Capture the cell that displays the provided text and extract its [x, y] central coordinate. 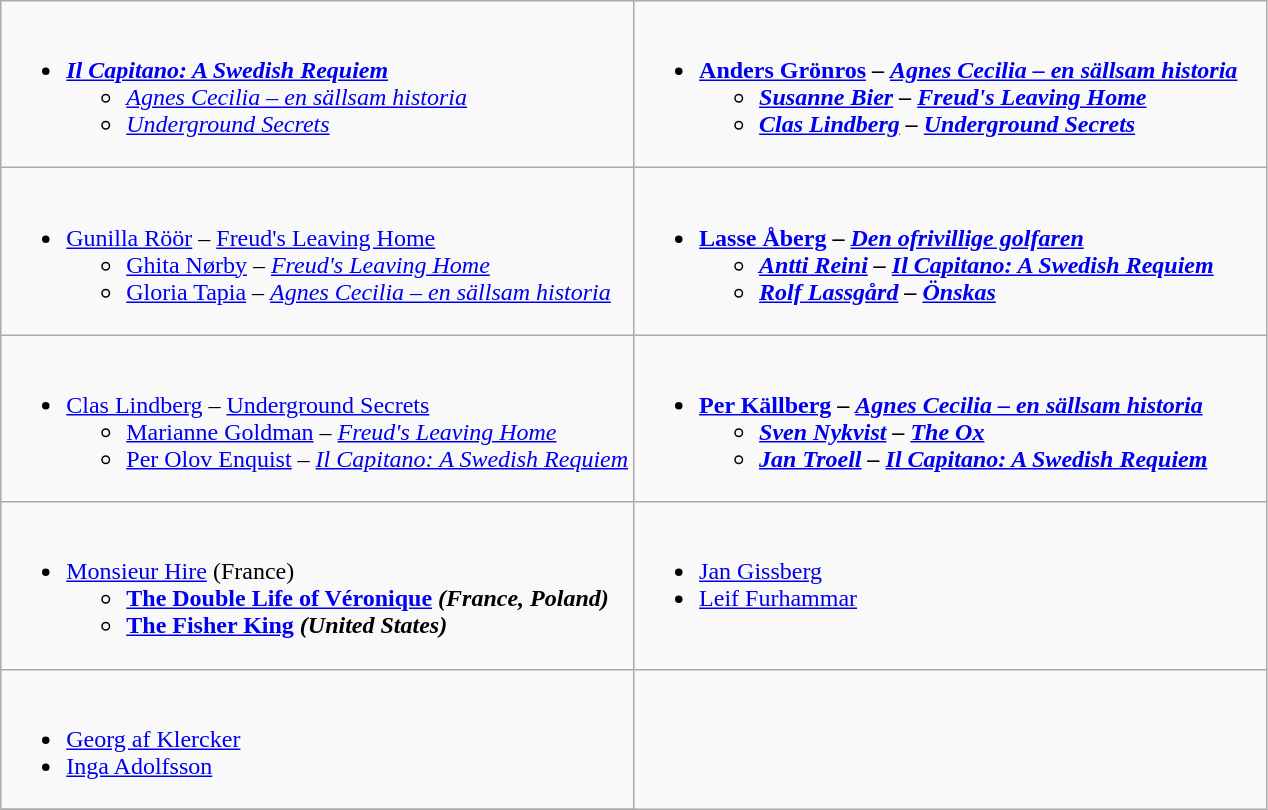
Anders Grönros – Agnes Cecilia – en sällsam historiaSusanne Bier – Freud's Leaving HomeClas Lindberg – Underground Secrets [950, 84]
Il Capitano: A Swedish RequiemAgnes Cecilia – en sällsam historiaUnderground Secrets [318, 84]
Gunilla Röör – Freud's Leaving HomeGhita Nørby – Freud's Leaving HomeGloria Tapia – Agnes Cecilia – en sällsam historia [318, 252]
Clas Lindberg – Underground SecretsMarianne Goldman – Freud's Leaving HomePer Olov Enquist – Il Capitano: A Swedish Requiem [318, 418]
Jan GissbergLeif Furhammar [950, 586]
Monsieur Hire (France)The Double Life of Véronique (France, Poland)The Fisher King (United States) [318, 586]
Lasse Åberg – Den ofrivillige golfarenAntti Reini – Il Capitano: A Swedish RequiemRolf Lassgård – Önskas [950, 252]
Georg af KlerckerInga Adolfsson [318, 739]
Per Källberg – Agnes Cecilia – en sällsam historiaSven Nykvist – The OxJan Troell – Il Capitano: A Swedish Requiem [950, 418]
